From the cell containing the given text, extract its center point as [X, Y] coordinate. 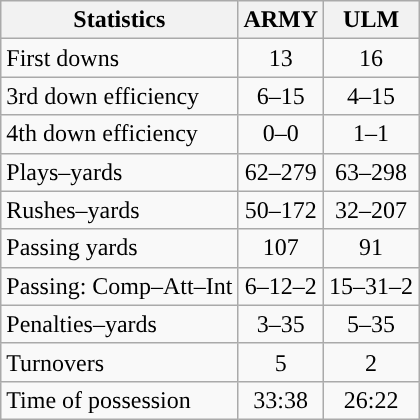
15–31–2 [372, 286]
33:38 [281, 400]
4–15 [372, 96]
5 [281, 362]
3rd down efficiency [120, 96]
0–0 [281, 134]
5–35 [372, 324]
ARMY [281, 20]
Passing: Comp–Att–Int [120, 286]
62–279 [281, 172]
ULM [372, 20]
16 [372, 58]
Statistics [120, 20]
1–1 [372, 134]
26:22 [372, 400]
91 [372, 248]
4th down efficiency [120, 134]
First downs [120, 58]
3–35 [281, 324]
13 [281, 58]
Turnovers [120, 362]
32–207 [372, 210]
Plays–yards [120, 172]
Penalties–yards [120, 324]
Passing yards [120, 248]
Time of possession [120, 400]
6–12–2 [281, 286]
6–15 [281, 96]
Rushes–yards [120, 210]
2 [372, 362]
63–298 [372, 172]
107 [281, 248]
50–172 [281, 210]
